Extract the [x, y] coordinate from the center of the cell holding the provided text.  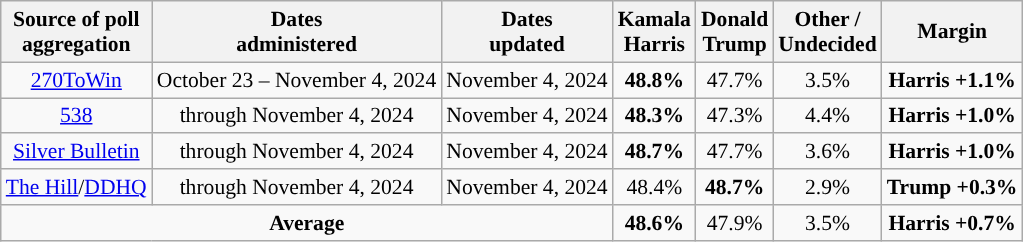
47.9% [734, 223]
Datesupdated [526, 32]
47.3% [734, 116]
3.6% [827, 152]
Datesadministered [297, 32]
The Hill/DDHQ [76, 187]
48.6% [654, 223]
Source of pollaggregation [76, 32]
4.4% [827, 116]
270ToWin [76, 80]
DonaldTrump [734, 32]
48.3% [654, 116]
KamalaHarris [654, 32]
Margin [952, 32]
Other /Undecided [827, 32]
October 23 – November 4, 2024 [297, 80]
2.9% [827, 187]
Trump +0.3% [952, 187]
Average [307, 223]
Harris +1.1% [952, 80]
538 [76, 116]
48.4% [654, 187]
Harris +0.7% [952, 223]
48.8% [654, 80]
Silver Bulletin [76, 152]
